From the cell containing the given text, extract its center point as (X, Y) coordinate. 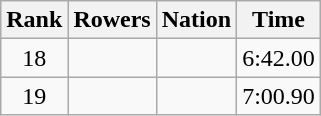
7:00.90 (279, 96)
19 (34, 96)
Rank (34, 20)
Nation (196, 20)
18 (34, 58)
Time (279, 20)
Rowers (112, 20)
6:42.00 (279, 58)
